Detect which cell encompasses the target text, then output its [x, y] center coordinate. 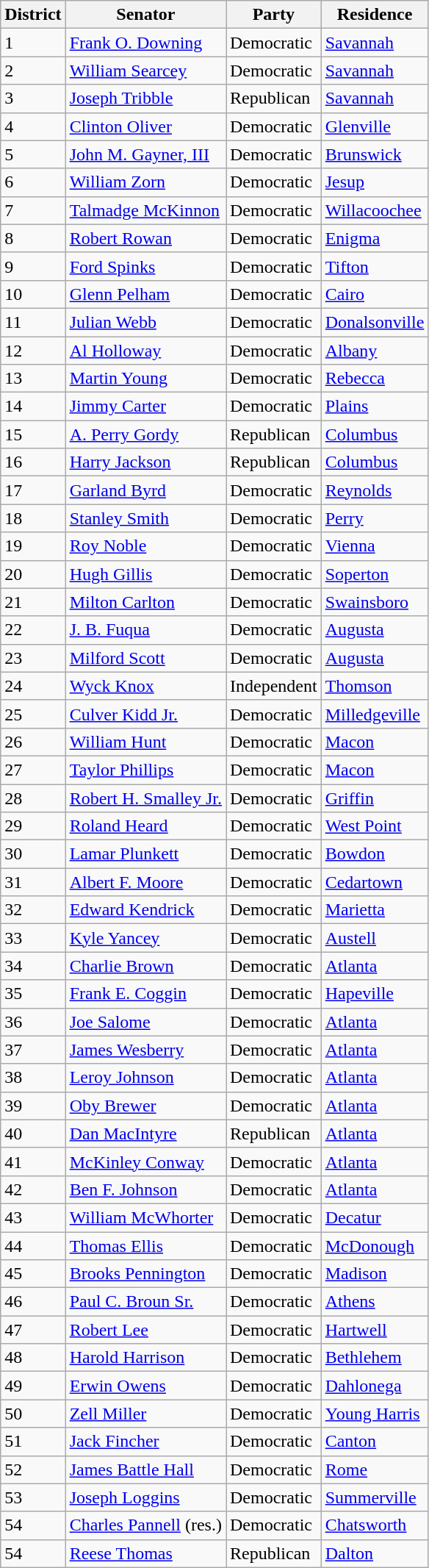
Talmadge McKinnon [145, 210]
Reynolds [375, 490]
Roland Heard [145, 826]
Taylor Phillips [145, 770]
James Wesberry [145, 1050]
19 [33, 546]
Martin Young [145, 379]
Enigma [375, 238]
1 [33, 43]
Griffin [375, 798]
Erwin Owens [145, 1386]
Glenville [375, 126]
Milton Carlton [145, 602]
12 [33, 351]
53 [33, 1497]
Hapeville [375, 994]
Frank O. Downing [145, 43]
31 [33, 882]
Cedartown [375, 882]
Reese Thomas [145, 1553]
Cairo [375, 294]
William Searcey [145, 71]
Chatsworth [375, 1525]
44 [33, 1246]
32 [33, 910]
Tifton [375, 266]
15 [33, 434]
Wyck Knox [145, 686]
Hugh Gillis [145, 574]
McDonough [375, 1246]
Perry [375, 518]
52 [33, 1469]
23 [33, 658]
Lamar Plunkett [145, 854]
7 [33, 210]
45 [33, 1274]
Joseph Loggins [145, 1497]
4 [33, 126]
48 [33, 1358]
25 [33, 714]
Leroy Johnson [145, 1078]
Stanley Smith [145, 518]
Frank E. Coggin [145, 994]
Joe Salome [145, 1022]
Senator [145, 15]
5 [33, 154]
Vienna [375, 546]
Joseph Tribble [145, 99]
29 [33, 826]
21 [33, 602]
27 [33, 770]
14 [33, 407]
Soperton [375, 574]
Bethlehem [375, 1358]
Robert Rowan [145, 238]
Young Harris [375, 1414]
42 [33, 1189]
41 [33, 1161]
34 [33, 966]
Harold Harrison [145, 1358]
Swainsboro [375, 602]
Dahlonega [375, 1386]
Dalton [375, 1553]
47 [33, 1330]
Independent [274, 686]
Willacoochee [375, 210]
Edward Kendrick [145, 910]
Brunswick [375, 154]
49 [33, 1386]
Ford Spinks [145, 266]
Zell Miller [145, 1414]
Al Holloway [145, 351]
Thomson [375, 686]
Thomas Ellis [145, 1246]
Residence [375, 15]
Garland Byrd [145, 490]
50 [33, 1414]
McKinley Conway [145, 1161]
38 [33, 1078]
40 [33, 1134]
Donalsonville [375, 322]
28 [33, 798]
Rebecca [375, 379]
J. B. Fuqua [145, 630]
Paul C. Broun Sr. [145, 1302]
24 [33, 686]
West Point [375, 826]
37 [33, 1050]
Oby Brewer [145, 1106]
13 [33, 379]
Clinton Oliver [145, 126]
Decatur [375, 1217]
2 [33, 71]
William Hunt [145, 742]
33 [33, 938]
Kyle Yancey [145, 938]
Athens [375, 1302]
Glenn Pelham [145, 294]
Rome [375, 1469]
William McWhorter [145, 1217]
17 [33, 490]
8 [33, 238]
46 [33, 1302]
11 [33, 322]
Plains [375, 407]
James Battle Hall [145, 1469]
Austell [375, 938]
Robert Lee [145, 1330]
30 [33, 854]
51 [33, 1442]
3 [33, 99]
Roy Noble [145, 546]
Hartwell [375, 1330]
Charles Pannell (res.) [145, 1525]
39 [33, 1106]
Bowdon [375, 854]
Albany [375, 351]
35 [33, 994]
Marietta [375, 910]
Milledgeville [375, 714]
Robert H. Smalley Jr. [145, 798]
Albert F. Moore [145, 882]
Culver Kidd Jr. [145, 714]
Jimmy Carter [145, 407]
Charlie Brown [145, 966]
Brooks Pennington [145, 1274]
Canton [375, 1442]
John M. Gayner, III [145, 154]
Party [274, 15]
6 [33, 182]
10 [33, 294]
Dan MacIntyre [145, 1134]
Jesup [375, 182]
Jack Fincher [145, 1442]
16 [33, 462]
Ben F. Johnson [145, 1189]
20 [33, 574]
43 [33, 1217]
William Zorn [145, 182]
9 [33, 266]
36 [33, 1022]
A. Perry Gordy [145, 434]
Julian Webb [145, 322]
22 [33, 630]
Harry Jackson [145, 462]
18 [33, 518]
Madison [375, 1274]
Summerville [375, 1497]
District [33, 15]
26 [33, 742]
Milford Scott [145, 658]
